Locate the cell with the specified text and output its [x, y] center coordinate. 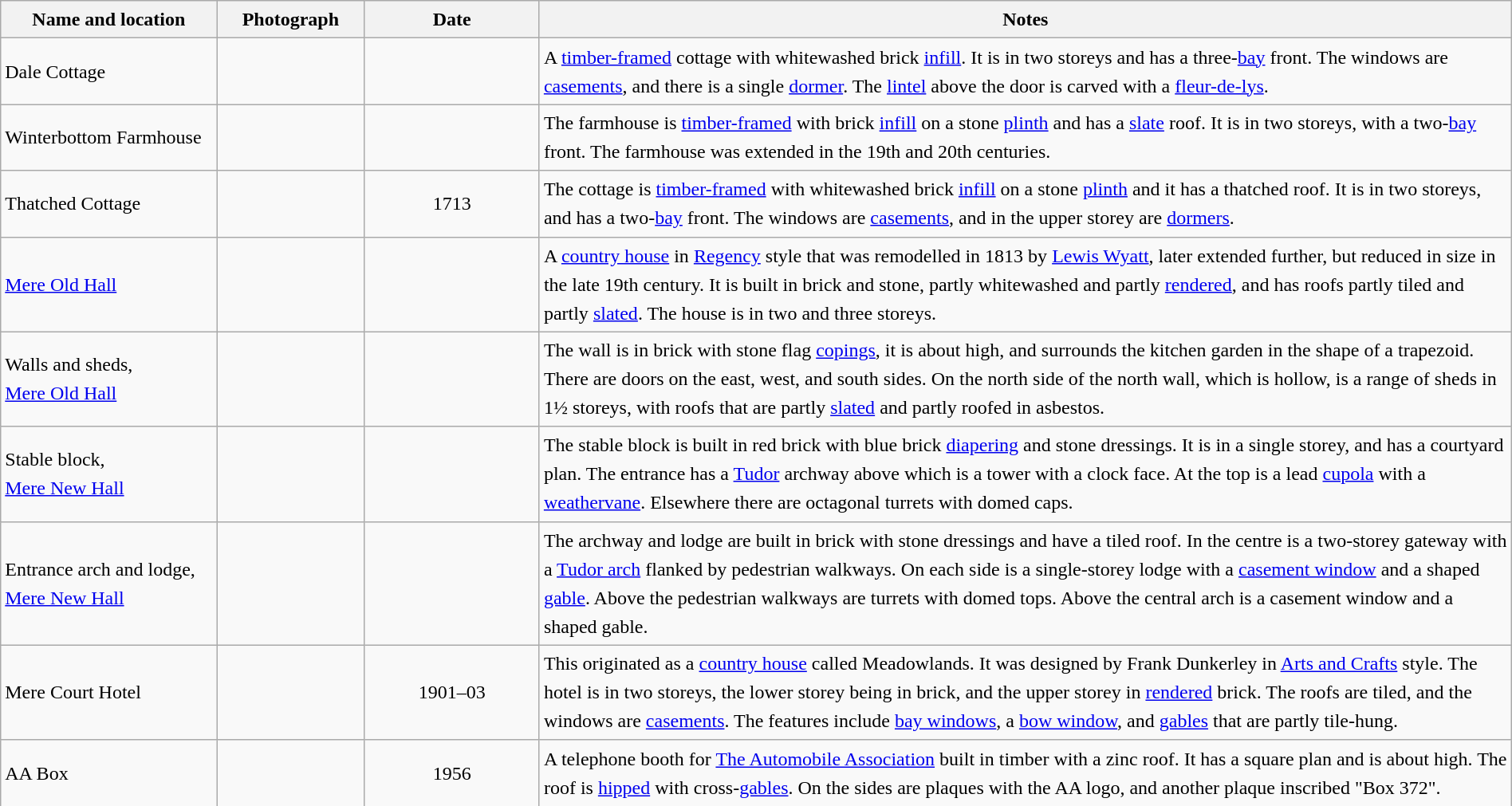
AA Box [108, 773]
Name and location [108, 19]
Dale Cottage [108, 72]
Photograph [290, 19]
Mere Court Hotel [108, 692]
Mere Old Hall [108, 284]
1956 [451, 773]
Thatched Cottage [108, 204]
Date [451, 19]
Stable block,Mere New Hall [108, 474]
Notes [1026, 19]
1901–03 [451, 692]
Walls and sheds,Mere Old Hall [108, 379]
Winterbottom Farmhouse [108, 137]
Entrance arch and lodge,Mere New Hall [108, 584]
1713 [451, 204]
